Output the [x, y] coordinate of the center of the cell containing the given text.  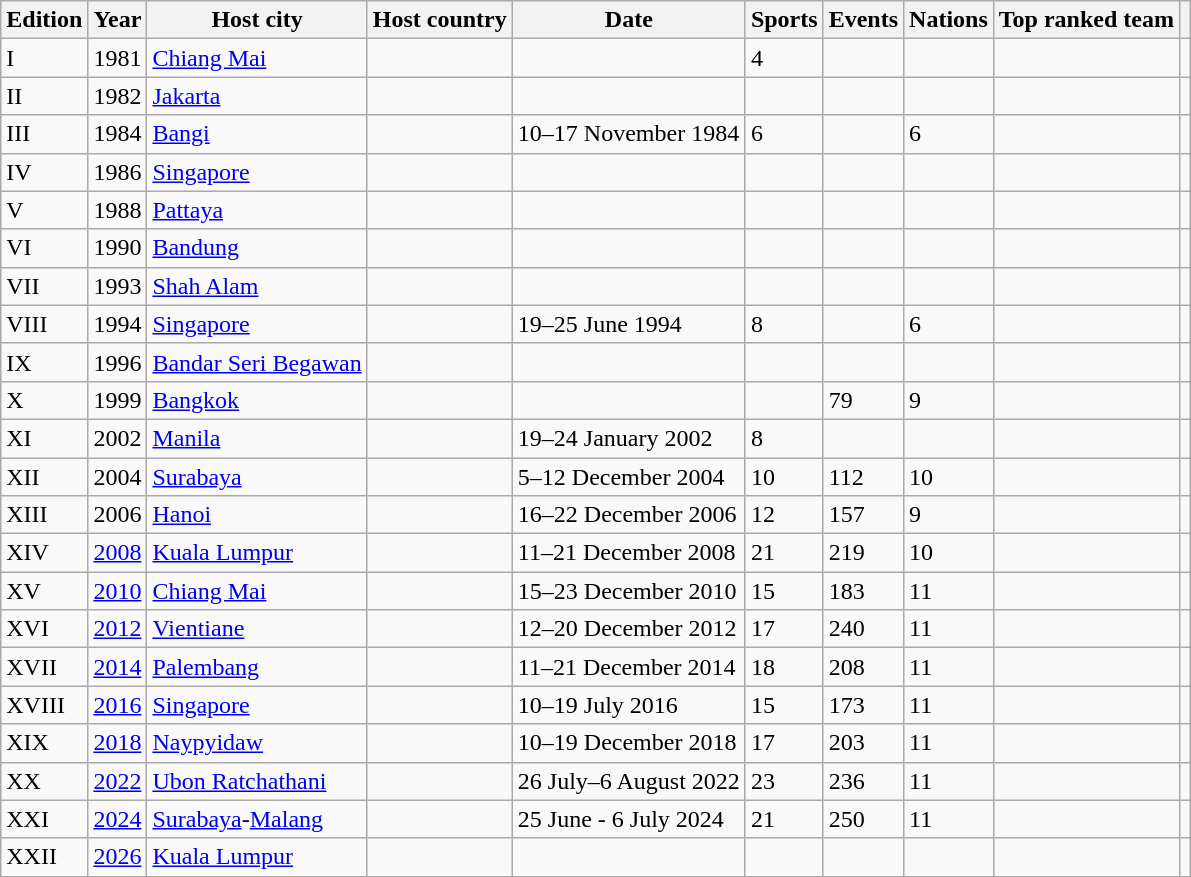
IX [44, 362]
V [44, 210]
12–20 December 2012 [628, 629]
XXI [44, 819]
Bandung [257, 248]
10–19 July 2016 [628, 705]
XIX [44, 743]
112 [863, 477]
XX [44, 781]
1982 [118, 96]
Hanoi [257, 515]
VI [44, 248]
XI [44, 438]
2016 [118, 705]
11–21 December 2008 [628, 553]
Pattaya [257, 210]
Bangi [257, 134]
Manila [257, 438]
26 July–6 August 2022 [628, 781]
II [44, 96]
157 [863, 515]
Sports [784, 20]
250 [863, 819]
11–21 December 2014 [628, 667]
Host city [257, 20]
XIV [44, 553]
IV [44, 172]
25 June - 6 July 2024 [628, 819]
1993 [118, 286]
4 [784, 58]
19–25 June 1994 [628, 324]
208 [863, 667]
10–17 November 1984 [628, 134]
2008 [118, 553]
2024 [118, 819]
XIII [44, 515]
Naypyidaw [257, 743]
219 [863, 553]
2026 [118, 857]
1981 [118, 58]
VIII [44, 324]
XII [44, 477]
1984 [118, 134]
15–23 December 2010 [628, 591]
240 [863, 629]
173 [863, 705]
Date [628, 20]
12 [784, 515]
79 [863, 400]
2006 [118, 515]
Year [118, 20]
1986 [118, 172]
Jakarta [257, 96]
16–22 December 2006 [628, 515]
XXII [44, 857]
2004 [118, 477]
236 [863, 781]
18 [784, 667]
Palembang [257, 667]
5–12 December 2004 [628, 477]
VII [44, 286]
1994 [118, 324]
I [44, 58]
10–19 December 2018 [628, 743]
XVIII [44, 705]
Events [863, 20]
Surabaya-Malang [257, 819]
XV [44, 591]
2012 [118, 629]
Edition [44, 20]
Nations [949, 20]
1999 [118, 400]
Bandar Seri Begawan [257, 362]
XVII [44, 667]
1990 [118, 248]
2010 [118, 591]
19–24 January 2002 [628, 438]
XVI [44, 629]
2002 [118, 438]
Top ranked team [1086, 20]
Bangkok [257, 400]
Shah Alam [257, 286]
Vientiane [257, 629]
203 [863, 743]
1996 [118, 362]
23 [784, 781]
183 [863, 591]
III [44, 134]
Surabaya [257, 477]
2018 [118, 743]
X [44, 400]
2014 [118, 667]
Ubon Ratchathani [257, 781]
Host country [440, 20]
1988 [118, 210]
2022 [118, 781]
